Return the [x, y] coordinate for the center point of the cell that contains the specified text.  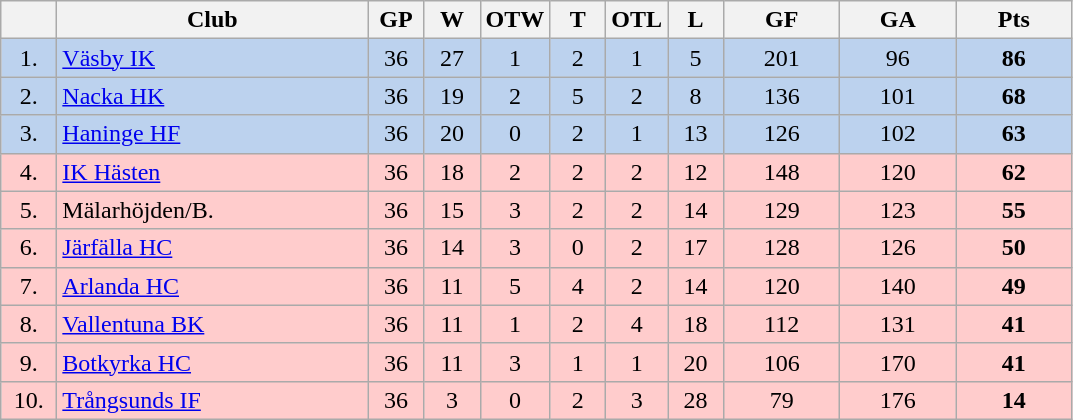
IK Hästen [212, 172]
Mälarhöjden/B. [212, 210]
101 [898, 96]
Vallentuna BK [212, 324]
Arlanda HC [212, 286]
129 [782, 210]
68 [1014, 96]
140 [898, 286]
106 [782, 362]
148 [782, 172]
GP [396, 20]
128 [782, 248]
Nacka HK [212, 96]
GA [898, 20]
136 [782, 96]
OTL [637, 20]
Club [212, 20]
19 [452, 96]
L [696, 20]
Pts [1014, 20]
112 [782, 324]
86 [1014, 58]
6. [29, 248]
28 [696, 400]
123 [898, 210]
OTW [515, 20]
63 [1014, 134]
15 [452, 210]
13 [696, 134]
102 [898, 134]
7. [29, 286]
131 [898, 324]
8. [29, 324]
Haninge HF [212, 134]
27 [452, 58]
96 [898, 58]
62 [1014, 172]
3. [29, 134]
17 [696, 248]
49 [1014, 286]
176 [898, 400]
12 [696, 172]
55 [1014, 210]
Botkyrka HC [212, 362]
79 [782, 400]
GF [782, 20]
2. [29, 96]
Trångsunds IF [212, 400]
Väsby IK [212, 58]
50 [1014, 248]
9. [29, 362]
10. [29, 400]
5. [29, 210]
1. [29, 58]
8 [696, 96]
170 [898, 362]
Järfälla HC [212, 248]
201 [782, 58]
W [452, 20]
T [578, 20]
4. [29, 172]
